Provide the [x, y] coordinate of the cell's center where the given text is located.  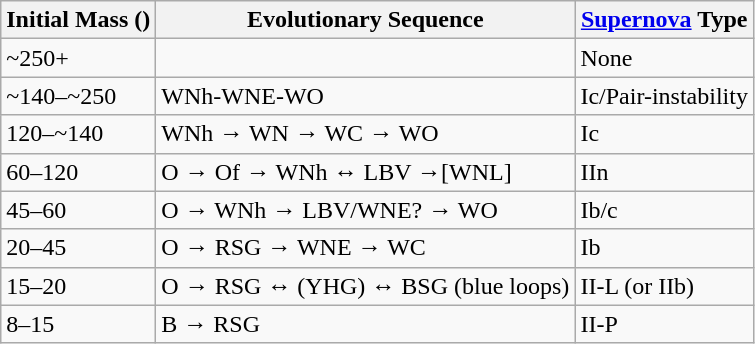
B → RSG [366, 324]
O → WNh → LBV/WNE? → WO [366, 210]
None [664, 58]
II-P [664, 324]
Ic/Pair-instability [664, 96]
60–120 [78, 172]
8–15 [78, 324]
45–60 [78, 210]
O → Of → WNh ↔ LBV →[WNL] [366, 172]
20–45 [78, 248]
~250+ [78, 58]
WNh-WNE-WO [366, 96]
II-L (or IIb) [664, 286]
Supernova Type [664, 20]
Evolutionary Sequence [366, 20]
Ib/c [664, 210]
Initial Mass () [78, 20]
Ib [664, 248]
15–20 [78, 286]
IIn [664, 172]
O → RSG ↔ (YHG) ↔ BSG (blue loops) [366, 286]
120–~140 [78, 134]
WNh → WN → WC → WO [366, 134]
O → RSG → WNE → WC [366, 248]
Ic [664, 134]
~140–~250 [78, 96]
